For the text-containing cell, return its midpoint in (X, Y) coordinate format. 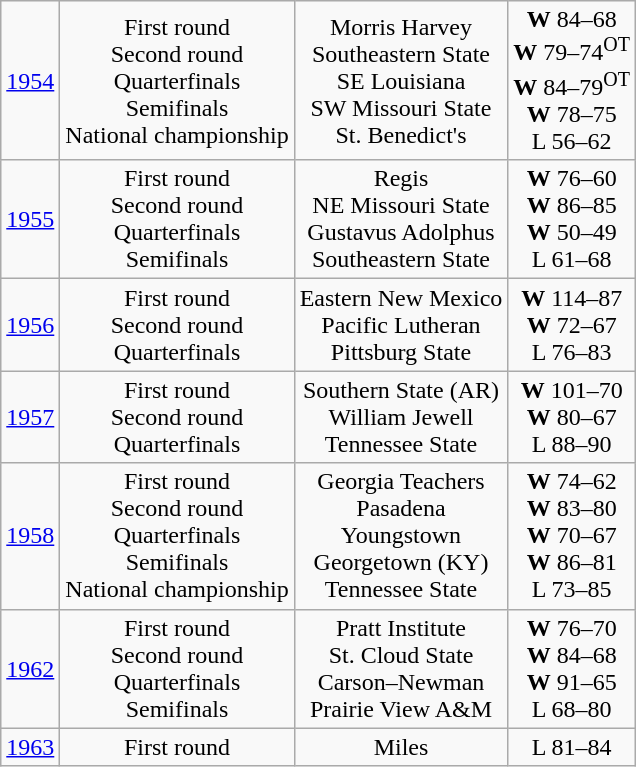
Georgia TeachersPasadenaYoungstownGeorgetown (KY)Tennessee State (401, 536)
1954 (30, 80)
Morris HarveySoutheastern StateSE LouisianaSW Missouri StateSt. Benedict's (401, 80)
Pratt InstituteSt. Cloud StateCarson–NewmanPrairie View A&M (401, 668)
Miles (401, 747)
Southern State (AR)William JewellTennessee State (401, 417)
W 101–70W 80–67L 88–90 (572, 417)
W 114–87W 72–67L 76–83 (572, 325)
1955 (30, 220)
W 76–60W 86–85W 50–49L 61–68 (572, 220)
L 81–84 (572, 747)
1956 (30, 325)
1958 (30, 536)
1963 (30, 747)
Eastern New MexicoPacific LutheranPittsburg State (401, 325)
1957 (30, 417)
W 74–62W 83–80W 70–67W 86–81L 73–85 (572, 536)
RegisNE Missouri StateGustavus AdolphusSoutheastern State (401, 220)
W 76–70W 84–68W 91–65L 68–80 (572, 668)
First round (177, 747)
1962 (30, 668)
W 84–68W 79–74OTW 84–79OTW 78–75L 56–62 (572, 80)
